Extract the (x, y) coordinate from the center of the cell holding the provided text.  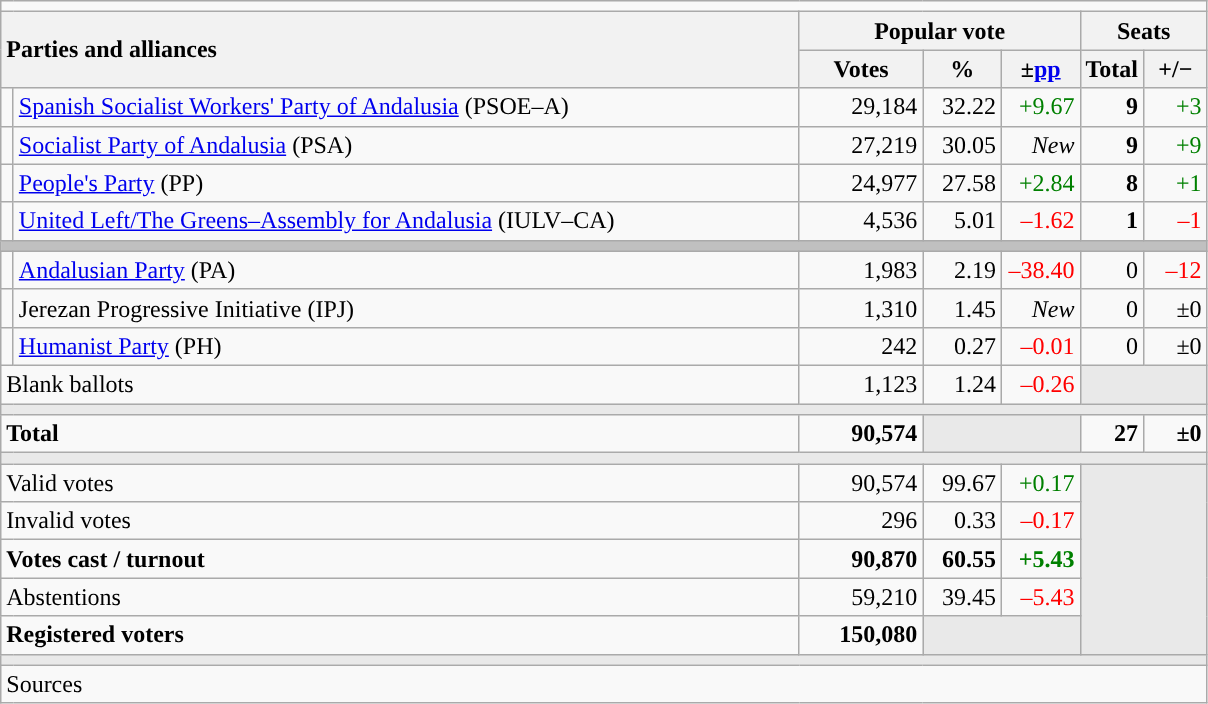
27,219 (861, 145)
242 (861, 346)
30.05 (962, 145)
Invalid votes (400, 521)
27.58 (962, 183)
–5.43 (1040, 597)
+/− (1176, 69)
Andalusian Party (PA) (406, 270)
Votes cast / turnout (400, 559)
150,080 (861, 635)
United Left/The Greens–Assembly for Andalusia (IULV–CA) (406, 221)
Jerezan Progressive Initiative (IPJ) (406, 308)
296 (861, 521)
+0.17 (1040, 483)
±pp (1040, 69)
Socialist Party of Andalusia (PSA) (406, 145)
Sources (604, 684)
–12 (1176, 270)
27 (1112, 434)
0.33 (962, 521)
29,184 (861, 107)
8 (1112, 183)
Popular vote (940, 31)
2.19 (962, 270)
24,977 (861, 183)
59,210 (861, 597)
39.45 (962, 597)
–0.26 (1040, 384)
32.22 (962, 107)
Seats (1144, 31)
5.01 (962, 221)
+1 (1176, 183)
+9 (1176, 145)
4,536 (861, 221)
Parties and alliances (400, 50)
–38.40 (1040, 270)
Valid votes (400, 483)
Votes (861, 69)
+5.43 (1040, 559)
99.67 (962, 483)
–1.62 (1040, 221)
+2.84 (1040, 183)
1 (1112, 221)
1,983 (861, 270)
60.55 (962, 559)
–1 (1176, 221)
–0.01 (1040, 346)
People's Party (PP) (406, 183)
% (962, 69)
–0.17 (1040, 521)
Registered voters (400, 635)
1,123 (861, 384)
Blank ballots (400, 384)
+9.67 (1040, 107)
1.45 (962, 308)
Humanist Party (PH) (406, 346)
1.24 (962, 384)
Spanish Socialist Workers' Party of Andalusia (PSOE–A) (406, 107)
0.27 (962, 346)
90,870 (861, 559)
1,310 (861, 308)
+3 (1176, 107)
Abstentions (400, 597)
